Return [X, Y] of the center of cell containing provided text 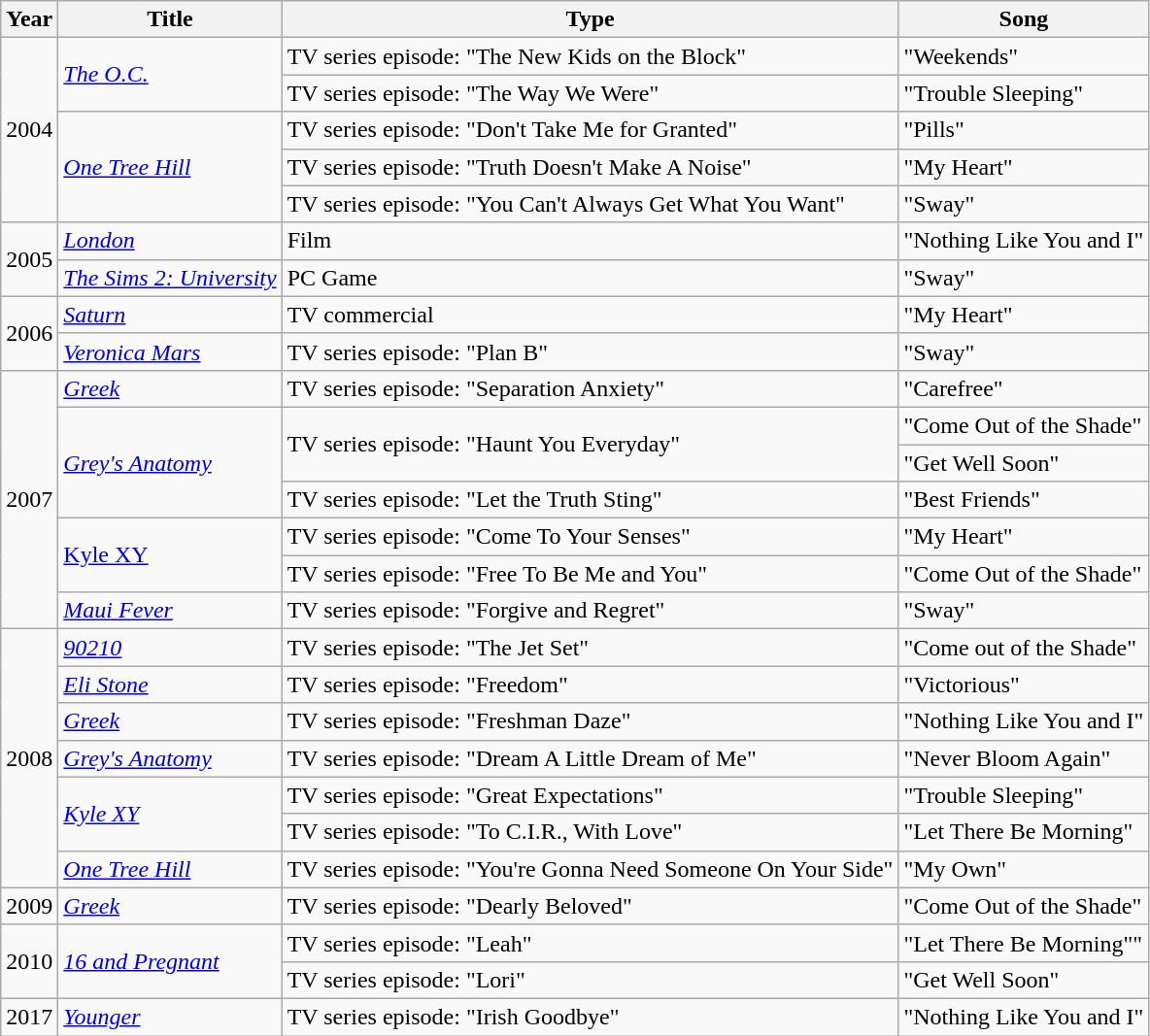
"Victorious" [1024, 685]
2004 [29, 130]
TV series episode: "Dream A Little Dream of Me" [591, 758]
"Carefree" [1024, 388]
TV series episode: "Come To Your Senses" [591, 537]
Type [591, 19]
2008 [29, 758]
TV series episode: "Lori" [591, 980]
"Let There Be Morning"" [1024, 943]
TV series episode: "Plan B" [591, 351]
TV series episode: "Don't Take Me for Granted" [591, 130]
2007 [29, 499]
Year [29, 19]
2009 [29, 906]
TV series episode: "The New Kids on the Block" [591, 56]
TV series episode: "Freshman Daze" [591, 721]
The Sims 2: University [170, 278]
London [170, 241]
Maui Fever [170, 611]
TV series episode: "You Can't Always Get What You Want" [591, 204]
Younger [170, 1017]
TV series episode: "To C.I.R., With Love" [591, 832]
Saturn [170, 315]
TV series episode: "The Jet Set" [591, 648]
PC Game [591, 278]
Song [1024, 19]
"Never Bloom Again" [1024, 758]
2017 [29, 1017]
TV series episode: "Forgive and Regret" [591, 611]
TV series episode: "Freedom" [591, 685]
"Come out of the Shade" [1024, 648]
TV series episode: "Separation Anxiety" [591, 388]
TV series episode: "Leah" [591, 943]
Title [170, 19]
TV series episode: "You're Gonna Need Someone On Your Side" [591, 869]
"Best Friends" [1024, 500]
TV series episode: "Haunt You Everyday" [591, 444]
"Weekends" [1024, 56]
Veronica Mars [170, 351]
Eli Stone [170, 685]
TV series episode: "Truth Doesn't Make A Noise" [591, 167]
TV series episode: "Let the Truth Sting" [591, 500]
"Pills" [1024, 130]
2006 [29, 333]
"Let There Be Morning" [1024, 832]
TV commercial [591, 315]
TV series episode: "The Way We Were" [591, 93]
TV series episode: "Irish Goodbye" [591, 1017]
"My Own" [1024, 869]
90210 [170, 648]
TV series episode: "Dearly Beloved" [591, 906]
TV series episode: "Great Expectations" [591, 795]
Film [591, 241]
2010 [29, 961]
The O.C. [170, 75]
TV series episode: "Free To Be Me and You" [591, 574]
2005 [29, 259]
16 and Pregnant [170, 961]
